Capture the cell that displays the provided text and extract its [x, y] central coordinate. 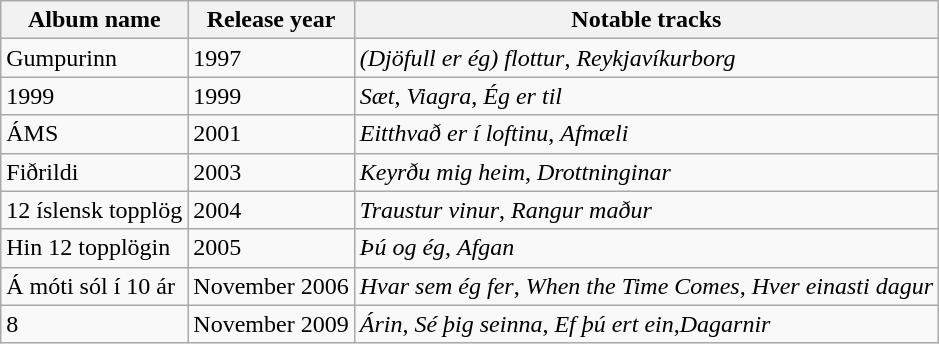
Hvar sem ég fer, When the Time Comes, Hver einasti dagur [646, 286]
Album name [94, 20]
2004 [271, 210]
Á móti sól í 10 ár [94, 286]
Sæt, Viagra, Ég er til [646, 96]
12 íslensk topplög [94, 210]
Fiðrildi [94, 172]
8 [94, 324]
Árin, Sé þig seinna, Ef þú ert ein,Dagarnir [646, 324]
Traustur vinur, Rangur maður [646, 210]
Gumpurinn [94, 58]
Notable tracks [646, 20]
Þú og ég, Afgan [646, 248]
Eitthvað er í loftinu, Afmæli [646, 134]
Hin 12 topplögin [94, 248]
ÁMS [94, 134]
November 2009 [271, 324]
2005 [271, 248]
1997 [271, 58]
November 2006 [271, 286]
2003 [271, 172]
2001 [271, 134]
Release year [271, 20]
Keyrðu mig heim, Drottninginar [646, 172]
(Djöfull er ég) flottur, Reykjavíkurborg [646, 58]
